Search for the cell housing the specified text and yield its (x, y) center coordinate. 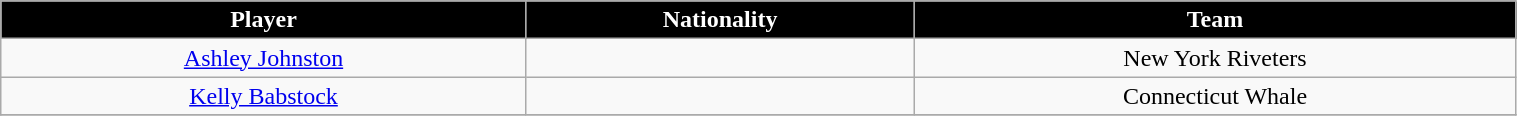
Nationality (720, 20)
New York Riveters (1215, 58)
Kelly Babstock (264, 96)
Ashley Johnston (264, 58)
Team (1215, 20)
Connecticut Whale (1215, 96)
Player (264, 20)
